Search for the cell housing the specified text and yield its [X, Y] center coordinate. 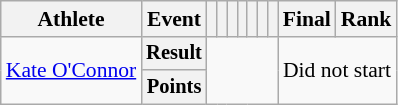
Points [174, 87]
Rank [366, 19]
Kate O'Connor [72, 70]
Final [307, 19]
Athlete [72, 19]
Did not start [338, 70]
Result [174, 54]
Event [174, 19]
